Return [x, y] of the center of cell containing provided text 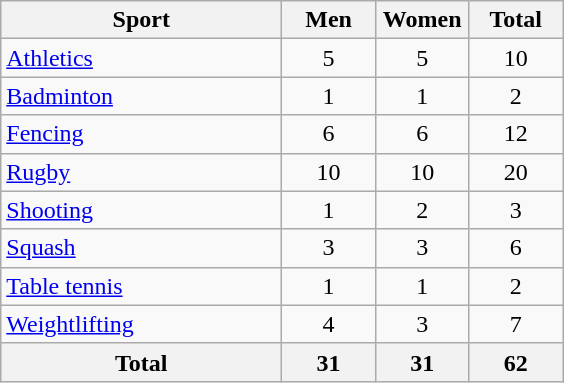
Sport [142, 20]
Weightlifting [142, 324]
4 [329, 324]
Rugby [142, 172]
20 [516, 172]
Athletics [142, 58]
Badminton [142, 96]
Squash [142, 248]
Table tennis [142, 286]
7 [516, 324]
62 [516, 362]
12 [516, 134]
Fencing [142, 134]
Shooting [142, 210]
Men [329, 20]
Women [422, 20]
